Locate the cell with the specified text and output its (x, y) center coordinate. 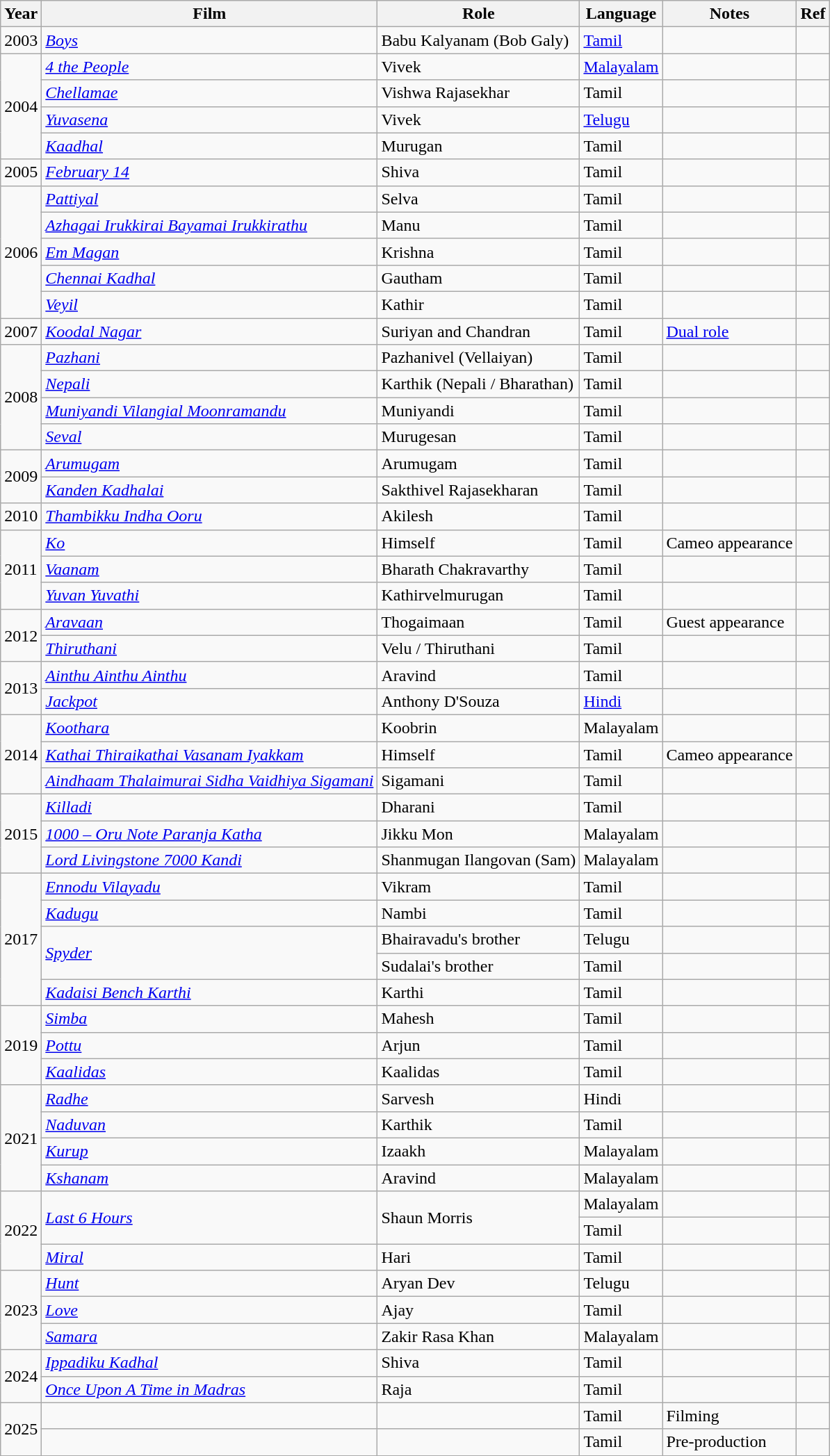
Role (478, 14)
Naduvan (210, 1124)
Dharani (478, 808)
Nepali (210, 384)
2017 (21, 940)
Kadugu (210, 913)
Pazhanivel (Vellaiyan) (478, 358)
Lord Livingstone 7000 Kandi (210, 860)
Kathirvelmurugan (478, 596)
Murugesan (478, 437)
Sudalai's brother (478, 966)
Shanmugan Ilangovan (Sam) (478, 860)
Language (621, 14)
Kshanam (210, 1178)
Shaun Morris (478, 1218)
Miral (210, 1257)
Ippadiku Kadhal (210, 1363)
Once Upon A Time in Madras (210, 1389)
2023 (21, 1310)
Sarvesh (478, 1098)
Kanden Kadhalai (210, 490)
Mahesh (478, 1019)
Karthik (Nepali / Bharathan) (478, 384)
2025 (21, 1429)
Vishwa Rajasekhar (478, 93)
Dual role (730, 332)
Killadi (210, 808)
2006 (21, 252)
Radhe (210, 1098)
Love (210, 1310)
Last 6 Hours (210, 1218)
Aravaan (210, 622)
Pazhani (210, 358)
February 14 (210, 172)
2015 (21, 834)
Zakir Rasa Khan (478, 1336)
Veyil (210, 304)
Karthik (478, 1124)
Anthony D'Souza (478, 701)
2013 (21, 688)
Vikram (478, 887)
Chellamae (210, 93)
Ennodu Vilayadu (210, 887)
Raja (478, 1389)
Velu / Thiruthani (478, 648)
2012 (21, 635)
Azhagai Irukkirai Bayamai Irukkirathu (210, 225)
Bhairavadu's brother (478, 940)
2024 (21, 1376)
Thogaimaan (478, 622)
Thiruthani (210, 648)
Bharath Chakravarthy (478, 569)
4 the People (210, 67)
Pattiyal (210, 199)
Ajay (478, 1310)
2022 (21, 1231)
Kadaisi Bench Karthi (210, 992)
Kathir (478, 304)
Muniyandi Vilangial Moonramandu (210, 411)
Babu Kalyanam (Bob Galy) (478, 40)
Thambikku Indha Ooru (210, 516)
Akilesh (478, 516)
Film (210, 14)
Izaakh (478, 1151)
2007 (21, 332)
Karthi (478, 992)
Aryan Dev (478, 1284)
2021 (21, 1138)
Ko (210, 543)
Yuvan Yuvathi (210, 596)
Filming (730, 1416)
Kathai Thiraikathai Vasanam Iyakkam (210, 754)
Sigamani (478, 781)
Pottu (210, 1045)
2009 (21, 477)
Vaanam (210, 569)
Gautham (478, 278)
Ainthu Ainthu Ainthu (210, 675)
Murugan (478, 146)
Samara (210, 1336)
1000 – Oru Note Paranja Katha (210, 834)
Hari (478, 1257)
Chennai Kadhal (210, 278)
Manu (478, 225)
Selva (478, 199)
Koodal Nagar (210, 332)
Krishna (478, 252)
Guest appearance (730, 622)
Ref (813, 14)
Jackpot (210, 701)
2010 (21, 516)
Nambi (478, 913)
Spyder (210, 953)
2011 (21, 569)
2008 (21, 398)
Arjun (478, 1045)
Aindhaam Thalaimurai Sidha Vaidhiya Sigamani (210, 781)
Koothara (210, 728)
Suriyan and Chandran (478, 332)
Notes (730, 14)
Muniyandi (478, 411)
2005 (21, 172)
Boys (210, 40)
Year (21, 14)
2003 (21, 40)
Hunt (210, 1284)
Simba (210, 1019)
Seval (210, 437)
Kaadhal (210, 146)
Em Magan (210, 252)
Kurup (210, 1151)
Jikku Mon (478, 834)
2014 (21, 754)
2019 (21, 1045)
2004 (21, 106)
Sakthivel Rajasekharan (478, 490)
Pre-production (730, 1442)
Yuvasena (210, 120)
Koobrin (478, 728)
